Locate the cell with the specified text and output its (X, Y) center coordinate. 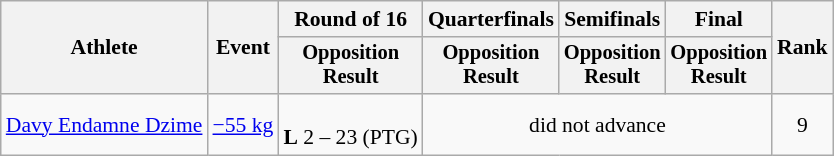
9 (802, 124)
did not advance (598, 124)
Final (718, 19)
Semifinals (612, 19)
Event (242, 48)
Quarterfinals (491, 19)
Athlete (104, 48)
L 2 – 23 (PTG) (350, 124)
Rank (802, 48)
Davy Endamne Dzime (104, 124)
Round of 16 (350, 19)
−55 kg (242, 124)
